Capture the cell that displays the provided text and extract its (X, Y) central coordinate. 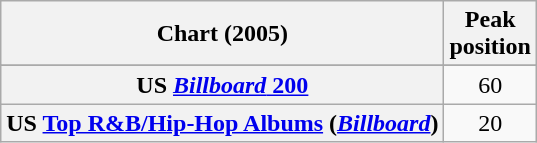
US Billboard 200 (222, 85)
60 (490, 85)
US Top R&B/Hip-Hop Albums (Billboard) (222, 123)
Chart (2005) (222, 34)
20 (490, 123)
Peakposition (490, 34)
